Search for the cell housing the specified text and yield its (X, Y) center coordinate. 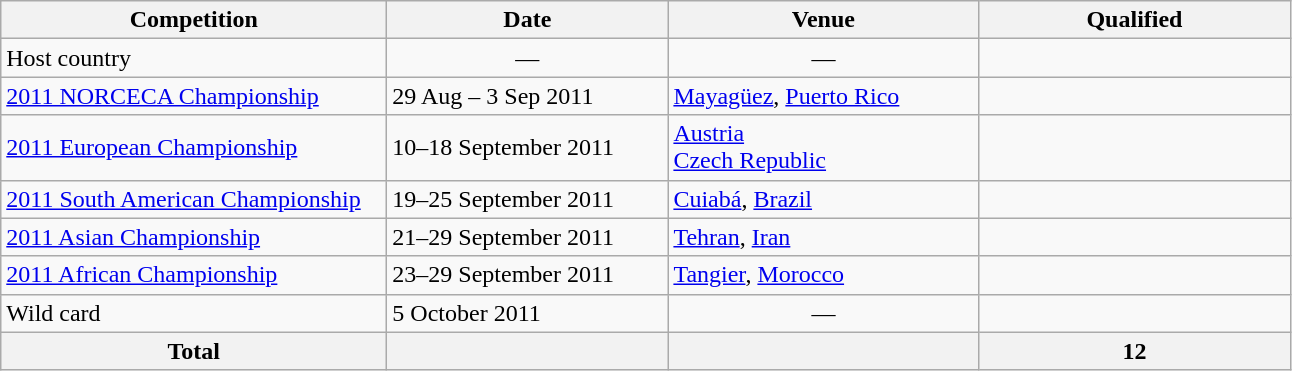
Total (194, 351)
Cuiabá, Brazil (824, 199)
23–29 September 2011 (528, 275)
Qualified (1134, 20)
12 (1134, 351)
2011 Asian Championship (194, 237)
— (528, 58)
Venue (824, 20)
2011 African Championship (194, 275)
10–18 September 2011 (528, 148)
2011 NORCECA Championship (194, 96)
2011 European Championship (194, 148)
5 October 2011 (528, 313)
29 Aug – 3 Sep 2011 (528, 96)
Tangier, Morocco (824, 275)
21–29 September 2011 (528, 237)
Host country (194, 58)
Tehran, Iran (824, 237)
Competition (194, 20)
Wild card (194, 313)
2011 South American Championship (194, 199)
Mayagüez, Puerto Rico (824, 96)
19–25 September 2011 (528, 199)
Date (528, 20)
Austria Czech Republic (824, 148)
